Extract the (x, y) coordinate from the center of the cell holding the provided text.  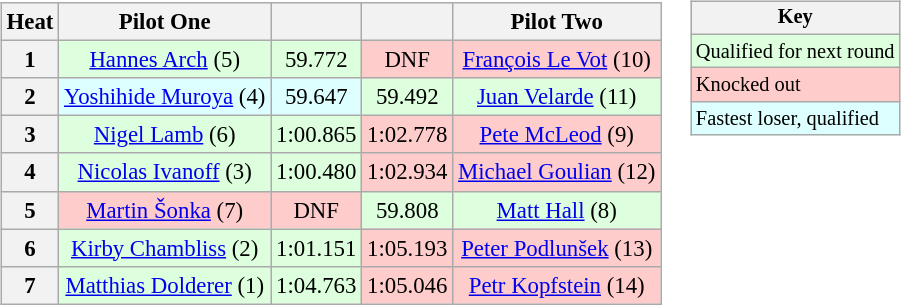
1:00.480 (316, 172)
Martin Šonka (7) (165, 210)
Matt Hall (8) (557, 210)
Nicolas Ivanoff (3) (165, 172)
59.808 (408, 210)
1:05.193 (408, 248)
1 (30, 60)
Petr Kopfstein (14) (557, 285)
4 (30, 172)
3 (30, 135)
Peter Podlunšek (13) (557, 248)
Juan Velarde (11) (557, 97)
Hannes Arch (5) (165, 60)
1:01.151 (316, 248)
6 (30, 248)
1:05.046 (408, 285)
Pete McLeod (9) (557, 135)
1:00.865 (316, 135)
Kirby Chambliss (2) (165, 248)
Michael Goulian (12) (557, 172)
Matthias Dolderer (1) (165, 285)
Pilot Two (557, 22)
1:02.934 (408, 172)
Knocked out (795, 85)
François Le Vot (10) (557, 60)
Yoshihide Muroya (4) (165, 97)
Qualified for next round (795, 51)
Fastest loser, qualified (795, 119)
1:02.778 (408, 135)
59.647 (316, 97)
Heat (30, 22)
7 (30, 285)
Pilot One (165, 22)
59.492 (408, 97)
2 (30, 97)
Key (795, 18)
59.772 (316, 60)
5 (30, 210)
1:04.763 (316, 285)
Nigel Lamb (6) (165, 135)
